Locate the cell with the specified text and output its (x, y) center coordinate. 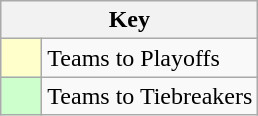
Teams to Playoffs (150, 58)
Teams to Tiebreakers (150, 96)
Key (130, 20)
